For the text-containing cell, return its midpoint in (x, y) coordinate format. 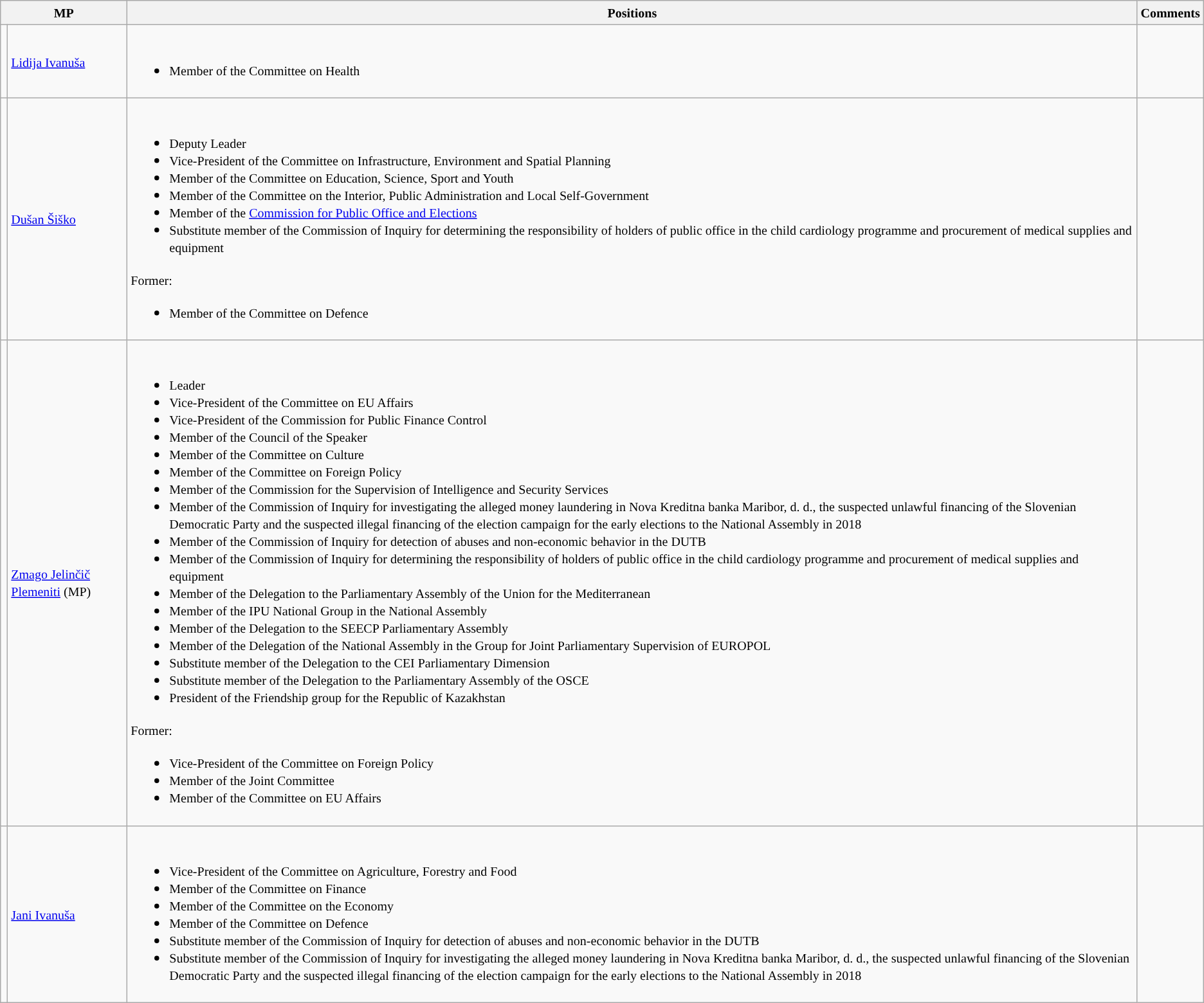
MP (64, 13)
Lidija Ivanuša (68, 62)
Zmago Jelinčič Plemeniti (MP) (68, 583)
Dušan Šiško (68, 219)
Jani Ivanuša (68, 914)
Member of the Committee on Health (632, 62)
Comments (1171, 13)
Positions (632, 13)
